Capture the cell that displays the provided text and extract its (X, Y) central coordinate. 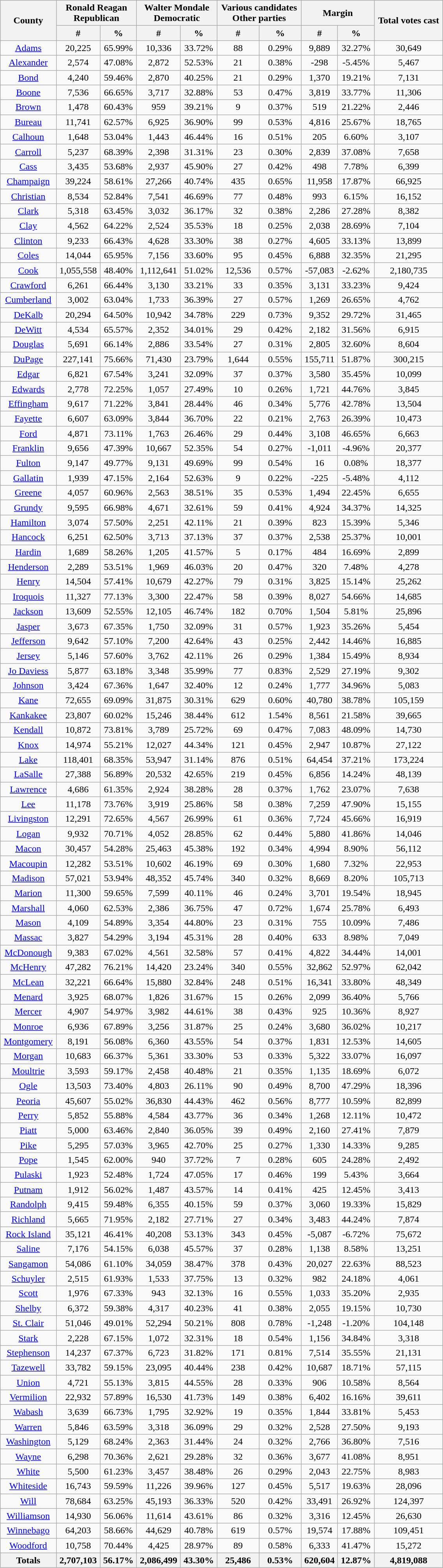
57,021 (78, 878)
47.15% (118, 478)
3,256 (159, 1027)
51.02% (199, 270)
12.87% (356, 1560)
2,528 (319, 1427)
63.25% (118, 1501)
12.53% (356, 1041)
6,663 (409, 434)
9,617 (78, 404)
16,743 (78, 1486)
59.48% (118, 1205)
1,494 (319, 493)
6.60% (356, 137)
5,467 (409, 63)
71.22% (118, 404)
58.66% (118, 1531)
9,595 (78, 508)
Moultrie (28, 1071)
4,278 (409, 567)
3,074 (78, 522)
5.43% (356, 1175)
3,965 (159, 1145)
15.39% (356, 522)
16,341 (319, 982)
Cass (28, 166)
23,807 (78, 715)
41.73% (199, 1397)
3,713 (159, 537)
26.46% (199, 434)
4,562 (78, 226)
9,233 (78, 241)
McLean (28, 982)
36.80% (356, 1442)
808 (238, 1323)
520 (238, 1501)
43.30% (199, 1560)
6,936 (78, 1027)
4,762 (409, 300)
22,932 (78, 1397)
46.41% (118, 1234)
11,178 (78, 804)
2,099 (319, 997)
8,561 (319, 715)
7.78% (356, 166)
2,442 (319, 641)
24 (238, 1442)
Clay (28, 226)
62 (238, 834)
14.46% (356, 641)
2,524 (159, 226)
2,180,735 (409, 270)
1.54% (280, 715)
8.90% (356, 848)
605 (319, 1160)
3,789 (159, 730)
Knox (28, 745)
1,330 (319, 1145)
2,766 (319, 1442)
2,286 (319, 211)
33.23% (356, 285)
1,384 (319, 656)
5,852 (78, 1115)
42.65% (199, 774)
19.63% (356, 1486)
53.04% (118, 137)
47 (238, 908)
1,721 (319, 389)
55.02% (118, 1101)
24.18% (356, 1279)
14,605 (409, 1041)
90 (238, 1086)
Kankakee (28, 715)
36.70% (199, 418)
36.40% (356, 997)
127 (238, 1486)
3,032 (159, 211)
11,958 (319, 181)
Marion (28, 893)
1,504 (319, 611)
0.78% (280, 1323)
62.57% (118, 122)
1,269 (319, 300)
Stephenson (28, 1353)
64.50% (118, 315)
7,516 (409, 1442)
56.17% (118, 1560)
36.05% (199, 1130)
41.47% (356, 1545)
64,203 (78, 1531)
3,060 (319, 1205)
118,401 (78, 760)
30.31% (199, 700)
3,108 (319, 434)
56,112 (409, 848)
66.43% (118, 241)
-298 (319, 63)
34.96% (356, 686)
20,225 (78, 48)
Washington (28, 1442)
5,083 (409, 686)
5,877 (78, 670)
31.31% (199, 152)
66.44% (118, 285)
46.65% (356, 434)
15,829 (409, 1205)
6,372 (78, 1308)
56.02% (118, 1190)
86 (238, 1516)
Coles (28, 256)
16,885 (409, 641)
Total votes cast (409, 20)
0.21% (280, 418)
Jasper (28, 626)
47.08% (118, 63)
1,912 (78, 1190)
5,766 (409, 997)
57 (238, 952)
2,707,103 (78, 1560)
6,655 (409, 493)
5,295 (78, 1145)
55.13% (118, 1383)
2,446 (409, 107)
71,430 (159, 359)
993 (319, 196)
-6.72% (356, 1234)
32.92% (199, 1412)
2,458 (159, 1071)
11,226 (159, 1486)
171 (238, 1353)
14.24% (356, 774)
Williamson (28, 1516)
16.69% (356, 552)
6,355 (159, 1205)
2,840 (159, 1130)
3,701 (319, 893)
61.93% (118, 1279)
14,325 (409, 508)
62.00% (118, 1160)
18,765 (409, 122)
6,261 (78, 285)
Mercer (28, 1012)
54,086 (78, 1264)
48.09% (356, 730)
205 (319, 137)
11,306 (409, 92)
32.13% (199, 1293)
73.81% (118, 730)
1,826 (159, 997)
54.15% (118, 1249)
6,821 (78, 374)
36.39% (199, 300)
25.37% (356, 537)
36.09% (199, 1427)
21.22% (356, 107)
1,733 (159, 300)
27,266 (159, 181)
Boone (28, 92)
28,096 (409, 1486)
8,927 (409, 1012)
25,262 (409, 582)
64,454 (319, 760)
906 (319, 1383)
5,000 (78, 1130)
52.48% (118, 1175)
7,514 (319, 1353)
52,294 (159, 1323)
5,846 (78, 1427)
67.02% (118, 952)
10 (238, 389)
Morgan (28, 1056)
2,515 (78, 1279)
3,131 (319, 285)
Stark (28, 1338)
McHenry (28, 967)
41.86% (356, 834)
18.71% (356, 1367)
62,042 (409, 967)
20 (238, 567)
498 (319, 166)
2,805 (319, 344)
52.55% (118, 611)
9,302 (409, 670)
4,871 (78, 434)
32,862 (319, 967)
17.88% (356, 1531)
10,758 (78, 1545)
11,327 (78, 596)
2,924 (159, 789)
1,545 (78, 1160)
40.23% (199, 1308)
35.55% (356, 1353)
104,148 (409, 1323)
14,685 (409, 596)
Randolph (28, 1205)
7,259 (319, 804)
1,487 (159, 1190)
Totals (28, 1560)
14,504 (78, 582)
10,473 (409, 418)
629 (238, 700)
66.98% (118, 508)
2,935 (409, 1293)
0.22% (280, 478)
58.61% (118, 181)
26.92% (356, 1501)
31,875 (159, 700)
4,317 (159, 1308)
6,399 (409, 166)
37.21% (356, 760)
-2.62% (356, 270)
22.47% (199, 596)
78,684 (78, 1501)
219 (238, 774)
32.35% (356, 256)
6,251 (78, 537)
15.49% (356, 656)
35.99% (199, 670)
75.66% (118, 359)
44,629 (159, 1531)
27.28% (356, 211)
4,561 (159, 952)
8,534 (78, 196)
1,443 (159, 137)
95 (238, 256)
33.80% (356, 982)
19.15% (356, 1308)
633 (319, 938)
31 (238, 626)
Champaign (28, 181)
1,777 (319, 686)
24.28% (356, 1160)
36,830 (159, 1101)
Bureau (28, 122)
25.86% (199, 804)
22.45% (356, 493)
8,027 (319, 596)
0.81% (280, 1353)
38.51% (199, 493)
31.67% (199, 997)
44.55% (199, 1383)
3,827 (78, 938)
37.13% (199, 537)
7,104 (409, 226)
DeKalb (28, 315)
White (28, 1471)
62.53% (118, 908)
Iroquois (28, 596)
46.74% (199, 611)
52.35% (199, 448)
19.54% (356, 893)
2,251 (159, 522)
Mason (28, 923)
21,131 (409, 1353)
2,778 (78, 389)
519 (319, 107)
60.02% (118, 715)
2,872 (159, 63)
27.41% (356, 1130)
5,691 (78, 344)
14,237 (78, 1353)
12.11% (356, 1115)
462 (238, 1101)
1,844 (319, 1412)
22.63% (356, 1264)
10,667 (159, 448)
Pike (28, 1145)
0.46% (280, 1175)
2,937 (159, 166)
Wabash (28, 1412)
8,669 (319, 878)
41.08% (356, 1457)
68.07% (118, 997)
68.35% (118, 760)
67.33% (118, 1293)
3,457 (159, 1471)
2,164 (159, 478)
105,159 (409, 700)
36.75% (199, 908)
4,803 (159, 1086)
75,672 (409, 1234)
Jo Daviess (28, 670)
6.15% (356, 196)
943 (159, 1293)
Edgar (28, 374)
Christian (28, 196)
4,061 (409, 1279)
14,974 (78, 745)
43.57% (199, 1190)
20,027 (319, 1264)
6,856 (319, 774)
62.50% (118, 537)
57.41% (118, 582)
7,724 (319, 819)
43.77% (199, 1115)
Kane (28, 700)
8,191 (78, 1041)
13,251 (409, 1249)
Fulton (28, 463)
4,605 (319, 241)
425 (319, 1190)
2,886 (159, 344)
26.11% (199, 1086)
15,246 (159, 715)
1,268 (319, 1115)
23,095 (159, 1367)
-225 (319, 478)
48,352 (159, 878)
21,295 (409, 256)
59.59% (118, 1486)
2,763 (319, 418)
11,300 (78, 893)
40.78% (199, 1531)
45.57% (199, 1249)
7,658 (409, 152)
23.07% (356, 789)
Franklin (28, 448)
4,822 (319, 952)
Clinton (28, 241)
36 (238, 1115)
Various candidatesOther parties (259, 13)
Lawrence (28, 789)
9,642 (78, 641)
31.87% (199, 1027)
3,424 (78, 686)
27.71% (199, 1219)
2,228 (78, 1338)
66.37% (118, 1056)
54.28% (118, 848)
32.58% (199, 952)
45,607 (78, 1101)
620,604 (319, 1560)
1,976 (78, 1293)
6,607 (78, 418)
1,750 (159, 626)
26,630 (409, 1516)
1,057 (159, 389)
15,880 (159, 982)
3,919 (159, 804)
38.47% (199, 1264)
1,762 (319, 789)
109,451 (409, 1531)
McDonough (28, 952)
56.06% (118, 1516)
300,215 (409, 359)
982 (319, 1279)
63.04% (118, 300)
8,564 (409, 1383)
3,435 (78, 166)
Walter MondaleDemocratic (177, 13)
1,724 (159, 1175)
5,880 (319, 834)
Tazewell (28, 1367)
3,002 (78, 300)
Cumberland (28, 300)
59.38% (118, 1308)
54.66% (356, 596)
940 (159, 1160)
32.88% (199, 92)
25,486 (238, 1560)
3,677 (319, 1457)
Madison (28, 878)
52.97% (356, 967)
12,282 (78, 863)
3,762 (159, 656)
10.36% (356, 1012)
3,130 (159, 285)
59.17% (118, 1071)
67.89% (118, 1027)
0.17% (280, 552)
3,815 (159, 1383)
14,730 (409, 730)
Union (28, 1383)
67.37% (118, 1353)
3,348 (159, 670)
343 (238, 1234)
Henry (28, 582)
12,536 (238, 270)
5,129 (78, 1442)
13,899 (409, 241)
1,795 (159, 1412)
Vermilion (28, 1397)
4,584 (159, 1115)
1,055,558 (78, 270)
2,386 (159, 908)
32,221 (78, 982)
39,224 (78, 181)
Alexander (28, 63)
192 (238, 848)
Adams (28, 48)
149 (238, 1397)
55.88% (118, 1115)
4,052 (159, 834)
43 (238, 641)
35.20% (356, 1293)
959 (159, 107)
31.14% (199, 760)
5,361 (159, 1056)
15.14% (356, 582)
46.03% (199, 567)
54.29% (118, 938)
31,465 (409, 315)
61.35% (118, 789)
66.14% (118, 344)
66.65% (118, 92)
64.22% (118, 226)
1,939 (78, 478)
43.61% (199, 1516)
Henderson (28, 567)
Wayne (28, 1457)
35,121 (78, 1234)
4,534 (78, 330)
DuPage (28, 359)
45.74% (199, 878)
34.44% (356, 952)
18,396 (409, 1086)
Pulaski (28, 1175)
20,532 (159, 774)
13,504 (409, 404)
2,870 (159, 78)
40.15% (199, 1205)
5 (238, 552)
1,533 (159, 1279)
53.68% (118, 166)
Johnson (28, 686)
-5.48% (356, 478)
36.02% (356, 1027)
Bond (28, 78)
Jefferson (28, 641)
1,370 (319, 78)
16,097 (409, 1056)
73.11% (118, 434)
67.15% (118, 1338)
28.85% (199, 834)
73.76% (118, 804)
33.54% (199, 344)
1,478 (78, 107)
619 (238, 1531)
3,580 (319, 374)
12,291 (78, 819)
7,541 (159, 196)
14.33% (356, 1145)
7,536 (78, 92)
Kendall (28, 730)
68.24% (118, 1442)
48,139 (409, 774)
Fayette (28, 418)
3,194 (159, 938)
33.81% (356, 1412)
61 (238, 819)
19.21% (356, 78)
4,924 (319, 508)
4,816 (319, 122)
57.50% (118, 522)
3,819 (319, 92)
-5,087 (319, 1234)
22,953 (409, 863)
876 (238, 760)
66,925 (409, 181)
0.73% (280, 315)
3,673 (78, 626)
5,500 (78, 1471)
66.73% (118, 1412)
67.54% (118, 374)
10,602 (159, 863)
70.36% (118, 1457)
Ronald ReaganRepublican (96, 13)
1,135 (319, 1071)
Douglas (28, 344)
612 (238, 715)
Margin (337, 13)
47,282 (78, 967)
69.09% (118, 700)
60.96% (118, 493)
44.34% (199, 745)
34.84% (356, 1338)
43.55% (199, 1041)
14,001 (409, 952)
Scott (28, 1293)
1,674 (319, 908)
42.27% (199, 582)
3,483 (319, 1219)
0.60% (280, 700)
32.60% (356, 344)
44.76% (356, 389)
7,874 (409, 1219)
Perry (28, 1115)
8,983 (409, 1471)
44.80% (199, 923)
44.43% (199, 1101)
7,638 (409, 789)
19,574 (319, 1531)
2,398 (159, 152)
6,925 (159, 122)
29.28% (199, 1457)
5,665 (78, 1219)
34.37% (356, 508)
11,741 (78, 122)
199 (319, 1175)
25.78% (356, 908)
37.08% (356, 152)
26.99% (199, 819)
2,038 (319, 226)
10,001 (409, 537)
Ford (28, 434)
57.03% (118, 1145)
10,872 (78, 730)
59.46% (118, 78)
45.66% (356, 819)
32.84% (199, 982)
7 (238, 1160)
23.24% (199, 967)
0.56% (280, 1101)
Marshall (28, 908)
Saline (28, 1249)
46.44% (199, 137)
19.33% (356, 1205)
73.40% (118, 1086)
10,217 (409, 1027)
4,907 (78, 1012)
16,919 (409, 819)
2,563 (159, 493)
2,352 (159, 330)
4,060 (78, 908)
27.19% (356, 670)
1,831 (319, 1041)
34.78% (199, 315)
Whiteside (28, 1486)
755 (319, 923)
12 (238, 686)
39,611 (409, 1397)
378 (238, 1264)
40.74% (199, 181)
6,072 (409, 1071)
36.17% (199, 211)
Calhoun (28, 137)
1,072 (159, 1338)
28.69% (356, 226)
435 (238, 181)
5,454 (409, 626)
Effingham (28, 404)
59.65% (118, 893)
173,224 (409, 760)
9,424 (409, 285)
32.61% (199, 508)
7,156 (159, 256)
Hancock (28, 537)
DeWitt (28, 330)
25.67% (356, 122)
6,723 (159, 1353)
Clark (28, 211)
15,272 (409, 1545)
40.25% (199, 78)
18.69% (356, 1071)
2,055 (319, 1308)
-57,083 (319, 270)
27.50% (356, 1427)
16.16% (356, 1397)
33.60% (199, 256)
82,899 (409, 1101)
-1,248 (319, 1323)
32.27% (356, 48)
10,336 (159, 48)
16,530 (159, 1397)
Jackson (28, 611)
5,237 (78, 152)
61.23% (118, 1471)
4,240 (78, 78)
15,155 (409, 804)
1,156 (319, 1338)
35.45% (356, 374)
26.39% (356, 418)
Schuyler (28, 1279)
30,649 (409, 48)
2,621 (159, 1457)
7,200 (159, 641)
9,352 (319, 315)
229 (238, 315)
67.35% (118, 626)
63.09% (118, 418)
41.57% (199, 552)
65.95% (118, 256)
37.75% (199, 1279)
3,841 (159, 404)
-1,011 (319, 448)
Peoria (28, 1101)
238 (238, 1367)
7,176 (78, 1249)
42.64% (199, 641)
33.72% (199, 48)
1,112,641 (159, 270)
51.87% (356, 359)
88,523 (409, 1264)
1,689 (78, 552)
Macon (28, 848)
2,289 (78, 567)
4,425 (159, 1545)
Lee (28, 804)
4,686 (78, 789)
25,463 (159, 848)
Ogle (28, 1086)
3,664 (409, 1175)
0.48% (280, 196)
4,671 (159, 508)
Warren (28, 1427)
45.38% (199, 848)
27,122 (409, 745)
4,112 (409, 478)
2,492 (409, 1160)
5,776 (319, 404)
16,152 (409, 196)
0.83% (280, 670)
Logan (28, 834)
44.61% (199, 1012)
31.82% (199, 1353)
10,472 (409, 1115)
54.97% (118, 1012)
9,383 (78, 952)
Shelby (28, 1308)
33.13% (356, 241)
2,574 (78, 63)
182 (238, 611)
41 (238, 1308)
57.10% (118, 641)
Hardin (28, 552)
34,059 (159, 1264)
6,038 (159, 1249)
70.44% (118, 1545)
10.87% (356, 745)
10.59% (356, 1101)
Carroll (28, 152)
18,377 (409, 463)
6,888 (319, 256)
47.90% (356, 804)
72,655 (78, 700)
Montgomery (28, 1041)
12,105 (159, 611)
-5.45% (356, 63)
7,083 (319, 730)
0.58% (280, 1545)
27.49% (199, 389)
3,982 (159, 1012)
Winnebago (28, 1531)
6,333 (319, 1545)
10,683 (78, 1056)
10,730 (409, 1308)
53,947 (159, 760)
66.64% (118, 982)
50.21% (199, 1323)
22.75% (356, 1471)
40,780 (319, 700)
14 (238, 1190)
Piatt (28, 1130)
1,205 (159, 552)
9,147 (78, 463)
42.78% (356, 404)
320 (319, 567)
3,241 (159, 374)
40.11% (199, 893)
2,529 (319, 670)
52.53% (199, 63)
9,131 (159, 463)
6,360 (159, 1041)
4,057 (78, 493)
Putnam (28, 1190)
3,354 (159, 923)
227,141 (78, 359)
63.45% (118, 211)
45.31% (199, 938)
Brown (28, 107)
1,648 (78, 137)
Monroe (28, 1027)
88 (238, 48)
1,680 (319, 863)
36.33% (199, 1501)
57,115 (409, 1367)
County (28, 20)
2,086,499 (159, 1560)
124,397 (409, 1501)
48,349 (409, 982)
63.59% (118, 1427)
248 (238, 982)
39 (238, 1130)
121 (238, 745)
5.81% (356, 611)
38.78% (356, 700)
56.08% (118, 1041)
Macoupin (28, 863)
3,316 (319, 1516)
40,208 (159, 1234)
8,777 (319, 1101)
25,896 (409, 611)
72.65% (118, 819)
4,628 (159, 241)
Menard (28, 997)
47.39% (118, 448)
9,285 (409, 1145)
51,046 (78, 1323)
3,925 (78, 997)
3,825 (319, 582)
45,193 (159, 1501)
2,363 (159, 1442)
67.36% (118, 686)
56.89% (118, 774)
2,839 (319, 152)
3,844 (159, 418)
5,346 (409, 522)
14,420 (159, 967)
Livingston (28, 819)
34.01% (199, 330)
63.18% (118, 670)
40.44% (199, 1367)
59.15% (118, 1367)
28.97% (199, 1545)
76.21% (118, 967)
46.19% (199, 863)
0.40% (280, 938)
15 (238, 997)
39.21% (199, 107)
Sangamon (28, 1264)
0.08% (356, 463)
72.25% (118, 389)
48.40% (118, 270)
47.29% (356, 1086)
10,679 (159, 582)
14,044 (78, 256)
105,713 (409, 878)
1,138 (319, 1249)
21.58% (356, 715)
42.70% (199, 1145)
5,453 (409, 1412)
0.72% (280, 908)
7.32% (356, 863)
26.65% (356, 300)
6,493 (409, 908)
1,033 (319, 1293)
6,915 (409, 330)
10.09% (356, 923)
0.70% (280, 611)
13,609 (78, 611)
63.46% (118, 1130)
39,665 (409, 715)
14,930 (78, 1516)
Massac (28, 938)
13,503 (78, 1086)
8,951 (409, 1457)
Crawford (28, 285)
4,994 (319, 848)
71.95% (118, 1219)
39.96% (199, 1486)
65.57% (118, 330)
7,879 (409, 1130)
9,889 (319, 48)
7,131 (409, 78)
Jersey (28, 656)
823 (319, 522)
55.21% (118, 745)
7,599 (159, 893)
60.43% (118, 107)
3,107 (409, 137)
4,109 (78, 923)
-4.96% (356, 448)
LaSalle (28, 774)
10,099 (409, 374)
68.39% (118, 152)
38.44% (199, 715)
52.63% (199, 478)
17 (238, 1175)
20,294 (78, 315)
33 (238, 285)
17.87% (356, 181)
13 (238, 1279)
7.48% (356, 567)
Hamilton (28, 522)
8,604 (409, 344)
54.89% (118, 923)
57.60% (118, 656)
6,402 (319, 1397)
3,845 (409, 389)
155,711 (319, 359)
35 (238, 493)
3,413 (409, 1190)
8.58% (356, 1249)
4,567 (159, 819)
33.77% (356, 92)
Lake (28, 760)
9,415 (78, 1205)
8.20% (356, 878)
49.69% (199, 463)
40.48% (199, 1071)
6,298 (78, 1457)
53.94% (118, 878)
484 (319, 552)
10,942 (159, 315)
0.65% (280, 181)
46.69% (199, 196)
38.48% (199, 1471)
4,721 (78, 1383)
10.58% (356, 1383)
22 (238, 418)
20,377 (409, 448)
Rock Island (28, 1234)
23.79% (199, 359)
Woodford (28, 1545)
61.10% (118, 1264)
5,318 (78, 211)
2,538 (319, 537)
Pope (28, 1160)
32.40% (199, 686)
2,899 (409, 552)
33.21% (199, 285)
38.28% (199, 789)
49.01% (118, 1323)
8.98% (356, 938)
Gallatin (28, 478)
3,680 (319, 1027)
25.72% (199, 730)
31.44% (199, 1442)
Richland (28, 1219)
44.24% (356, 1219)
18,945 (409, 893)
5,517 (319, 1486)
35.53% (199, 226)
Greene (28, 493)
9,656 (78, 448)
58.26% (118, 552)
Cook (28, 270)
12,027 (159, 745)
2,160 (319, 1130)
8,382 (409, 211)
St. Clair (28, 1323)
35.26% (356, 626)
27,388 (78, 774)
9,193 (409, 1427)
Edwards (28, 389)
19 (238, 1412)
47.05% (199, 1175)
32.31% (199, 1338)
10,687 (319, 1367)
Grundy (28, 508)
3,639 (78, 1412)
31.56% (356, 330)
70.71% (118, 834)
29.72% (356, 315)
5,322 (319, 1056)
79 (238, 582)
8,700 (319, 1086)
1,647 (159, 686)
-1.20% (356, 1323)
3,717 (159, 92)
89 (238, 1545)
3,593 (78, 1071)
30,457 (78, 848)
4,819,088 (409, 1560)
28.44% (199, 404)
Will (28, 1501)
925 (319, 1012)
1,969 (159, 567)
9,932 (78, 834)
14,046 (409, 834)
33,491 (319, 1501)
57.89% (118, 1397)
7,486 (409, 923)
33,782 (78, 1367)
37.72% (199, 1160)
2,043 (319, 1471)
36.90% (199, 122)
53.13% (199, 1234)
11,614 (159, 1516)
5,146 (78, 656)
2,947 (319, 745)
33.07% (356, 1056)
3,300 (159, 596)
7,049 (409, 938)
77.13% (118, 596)
45.90% (199, 166)
49.77% (118, 463)
65.99% (118, 48)
1,763 (159, 434)
1,644 (238, 359)
52.84% (118, 196)
8,934 (409, 656)
